Output the [x, y] coordinate of the center of the cell containing the given text.  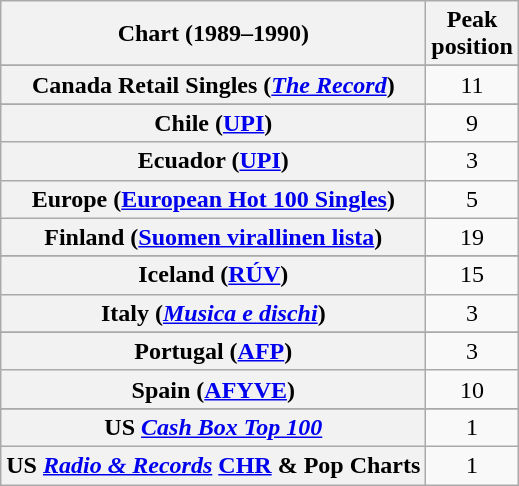
19 [472, 237]
Ecuador (UPI) [214, 161]
Finland (Suomen virallinen lista) [214, 237]
Spain (AFYVE) [214, 389]
Chile (UPI) [214, 123]
Portugal (AFP) [214, 351]
Europe (European Hot 100 Singles) [214, 199]
Italy (Musica e dischi) [214, 313]
11 [472, 85]
9 [472, 123]
Canada Retail Singles (The Record) [214, 85]
10 [472, 389]
Iceland (RÚV) [214, 275]
15 [472, 275]
Chart (1989–1990) [214, 34]
5 [472, 199]
US Cash Box Top 100 [214, 427]
Peakposition [472, 34]
US Radio & Records CHR & Pop Charts [214, 465]
